Provide the (X, Y) coordinate of the cell's center where the given text is located.  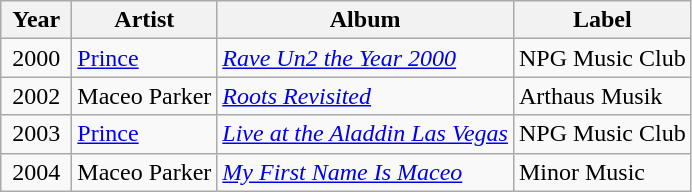
2003 (36, 134)
Label (602, 20)
Year (36, 20)
Album (366, 20)
Live at the Aladdin Las Vegas (366, 134)
Arthaus Musik (602, 96)
My First Name Is Maceo (366, 172)
Rave Un2 the Year 2000 (366, 58)
2000 (36, 58)
Artist (144, 20)
2002 (36, 96)
Minor Music (602, 172)
Roots Revisited (366, 96)
2004 (36, 172)
